Determine the [x, y] coordinate at the center of the cell enclosing the given text.  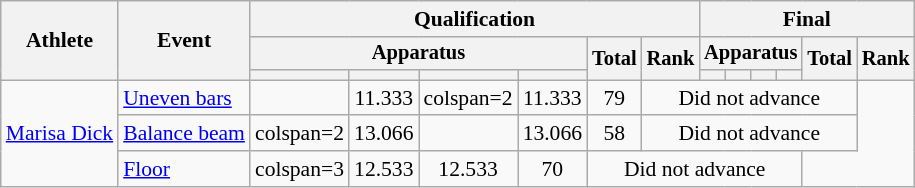
79 [614, 98]
Final [806, 19]
Athlete [60, 40]
Balance beam [184, 134]
Event [184, 40]
70 [552, 169]
Floor [184, 169]
colspan=3 [300, 169]
Qualification [474, 19]
58 [614, 134]
Marisa Dick [60, 134]
Uneven bars [184, 98]
